Provide the [x, y] coordinate of the cell's center where the given text is located.  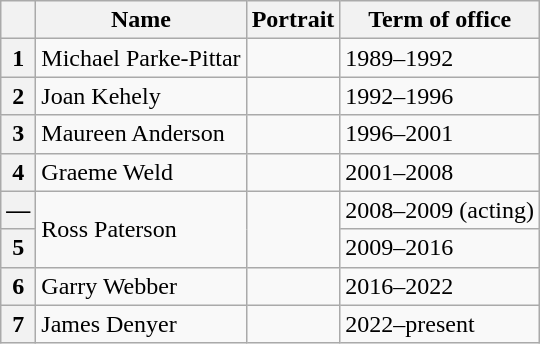
1989–1992 [440, 58]
James Denyer [141, 324]
6 [18, 286]
3 [18, 134]
2016–2022 [440, 286]
Ross Paterson [141, 229]
Michael Parke-Pittar [141, 58]
Portrait [293, 20]
1996–2001 [440, 134]
Name [141, 20]
Graeme Weld [141, 172]
1 [18, 58]
7 [18, 324]
5 [18, 248]
2022–present [440, 324]
— [18, 210]
Joan Kehely [141, 96]
Term of office [440, 20]
2008–2009 (acting) [440, 210]
2009–2016 [440, 248]
2001–2008 [440, 172]
1992–1996 [440, 96]
4 [18, 172]
Garry Webber [141, 286]
2 [18, 96]
Maureen Anderson [141, 134]
